Find where the given text appears and provide that cell's center as [X, Y] coordinate. 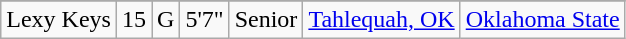
5'7" [204, 20]
Oklahoma State [542, 20]
Tahlequah, OK [382, 20]
Senior [266, 20]
G [166, 20]
Lexy Keys [59, 20]
15 [134, 20]
